Detect which cell encompasses the target text, then output its (x, y) center coordinate. 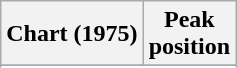
Peakposition (189, 34)
Chart (1975) (72, 34)
